Scan for the cell matching the given text and deliver its (x, y) coordinate at center. 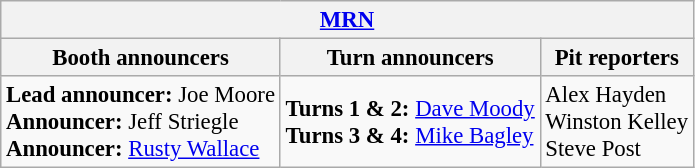
MRN (348, 20)
Alex HaydenWinston KelleySteve Post (616, 122)
Turn announcers (410, 58)
Lead announcer: Joe MooreAnnouncer: Jeff StriegleAnnouncer: Rusty Wallace (141, 122)
Turns 1 & 2: Dave MoodyTurns 3 & 4: Mike Bagley (410, 122)
Pit reporters (616, 58)
Booth announcers (141, 58)
